From the cell containing the given text, extract its center point as (X, Y) coordinate. 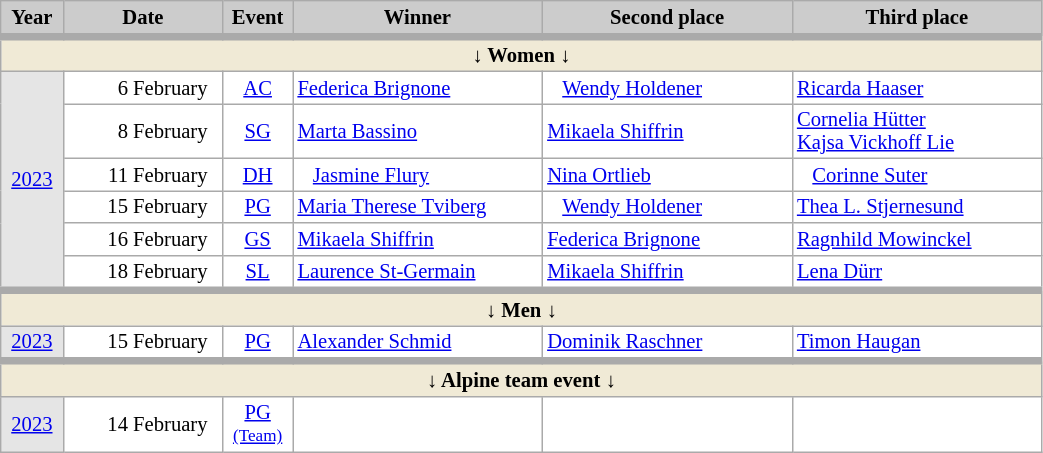
PG(Team) (258, 424)
Timon Haugan (917, 342)
Ricarda Haaser (917, 87)
Ragnhild Mowinckel (917, 238)
SL (258, 272)
Corinne Suter (917, 174)
Thea L. Stjernesund (917, 206)
Winner (417, 18)
Lena Dürr (917, 272)
Marta Bassino (417, 130)
Laurence St-Germain (417, 272)
Nina Ortlieb (667, 174)
Second place (667, 18)
Third place (917, 18)
↓ Alpine team event ↓ (522, 378)
8 February (143, 130)
Jasmine Flury (417, 174)
Maria Therese Tviberg (417, 206)
SG (258, 130)
Cornelia Hütter Kajsa Vickhoff Lie (917, 130)
14 February (143, 424)
Dominik Raschner (667, 342)
↓ Men ↓ (522, 308)
18 February (143, 272)
11 February (143, 174)
6 February (143, 87)
Date (143, 18)
Event (258, 18)
Year (32, 18)
DH (258, 174)
Alexander Schmid (417, 342)
GS (258, 238)
16 February (143, 238)
↓ Women ↓ (522, 54)
AC (258, 87)
